Scan for the cell matching the given text and deliver its [x, y] coordinate at center. 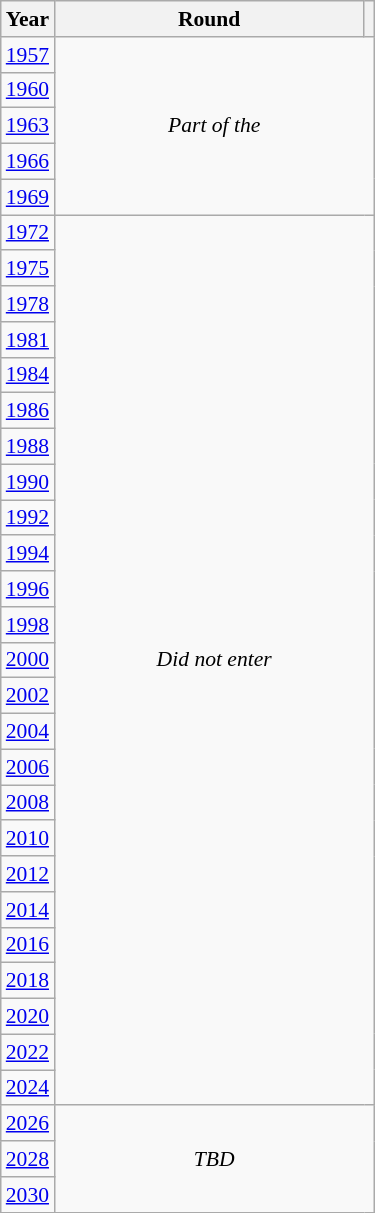
2014 [28, 910]
2030 [28, 1195]
1960 [28, 90]
Year [28, 19]
2006 [28, 767]
1990 [28, 482]
2016 [28, 945]
2020 [28, 1017]
1994 [28, 554]
1978 [28, 304]
1986 [28, 411]
2026 [28, 1124]
1998 [28, 625]
1957 [28, 55]
2018 [28, 981]
Part of the [214, 126]
TBD [214, 1160]
2028 [28, 1159]
2002 [28, 696]
2010 [28, 839]
1984 [28, 375]
1969 [28, 197]
2022 [28, 1052]
2012 [28, 874]
1966 [28, 162]
1972 [28, 233]
2008 [28, 803]
1996 [28, 589]
Did not enter [214, 660]
1963 [28, 126]
2000 [28, 660]
1975 [28, 269]
2004 [28, 732]
Round [209, 19]
2024 [28, 1088]
1992 [28, 518]
1981 [28, 340]
1988 [28, 447]
